Scan for the cell matching the given text and deliver its [X, Y] coordinate at center. 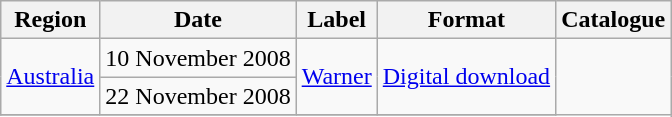
Date [198, 20]
10 November 2008 [198, 58]
Catalogue [614, 20]
22 November 2008 [198, 96]
Australia [50, 77]
Warner [336, 77]
Region [50, 20]
Format [466, 20]
Digital download [466, 77]
Label [336, 20]
